Search for the cell housing the specified text and yield its [x, y] center coordinate. 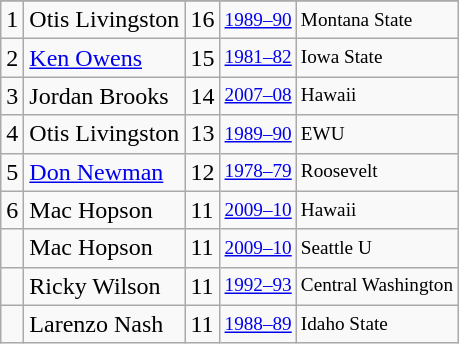
Ricky Wilson [104, 286]
2007–08 [258, 96]
3 [12, 96]
14 [202, 96]
Ken Owens [104, 58]
15 [202, 58]
Seattle U [376, 248]
Don Newman [104, 172]
Roosevelt [376, 172]
EWU [376, 134]
1978–79 [258, 172]
Iowa State [376, 58]
1 [12, 20]
2 [12, 58]
Larenzo Nash [104, 324]
1981–82 [258, 58]
5 [12, 172]
12 [202, 172]
16 [202, 20]
Central Washington [376, 286]
4 [12, 134]
1988–89 [258, 324]
6 [12, 210]
Jordan Brooks [104, 96]
Montana State [376, 20]
1992–93 [258, 286]
13 [202, 134]
Idaho State [376, 324]
